Scan for the cell matching the given text and deliver its (x, y) coordinate at center. 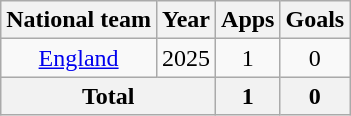
Total (108, 96)
Apps (248, 20)
Year (186, 20)
England (79, 58)
2025 (186, 58)
Goals (315, 20)
National team (79, 20)
